Search for the cell housing the specified text and yield its (x, y) center coordinate. 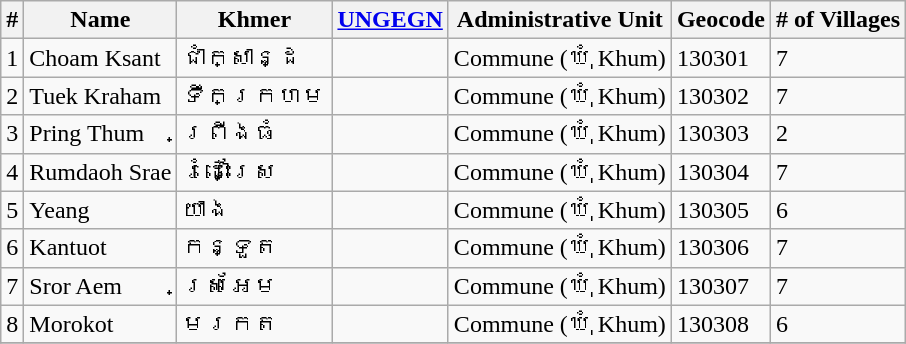
យាង (254, 210)
130304 (720, 172)
កន្ទួត (254, 248)
រំដោះស្រែ (254, 172)
Choam Ksant (100, 58)
130306 (720, 248)
ស្រអែម (254, 286)
Kantuot (100, 248)
ជាំក្សាន្ដ (254, 58)
5 (12, 210)
# of Villages (838, 20)
ទឹកក្រហម (254, 96)
130303 (720, 134)
Geocode (720, 20)
130305 (720, 210)
Morokot (100, 324)
8 (12, 324)
4 (12, 172)
# (12, 20)
Name (100, 20)
Rumdaoh Srae (100, 172)
Pring Thum (100, 134)
3 (12, 134)
Khmer (254, 20)
130307 (720, 286)
130308 (720, 324)
1 (12, 58)
Sror Aem (100, 286)
Tuek Kraham (100, 96)
មរកត (254, 324)
130302 (720, 96)
130301 (720, 58)
ព្រីងធំ (254, 134)
Yeang (100, 210)
UNGEGN (390, 20)
Administrative Unit (560, 20)
